Scan for the cell matching the given text and deliver its [x, y] coordinate at center. 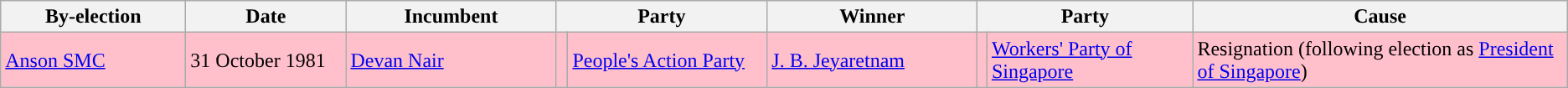
Winner [873, 17]
Incumbent [451, 17]
Anson SMC [94, 60]
By-election [94, 17]
Date [266, 17]
31 October 1981 [266, 60]
Devan Nair [451, 60]
J. B. Jeyaretnam [873, 60]
People's Action Party [668, 60]
Cause [1380, 17]
Workers' Party of Singapore [1089, 60]
Resignation (following election as President of Singapore) [1380, 60]
